Find where the given text appears and provide that cell's center as (X, Y) coordinate. 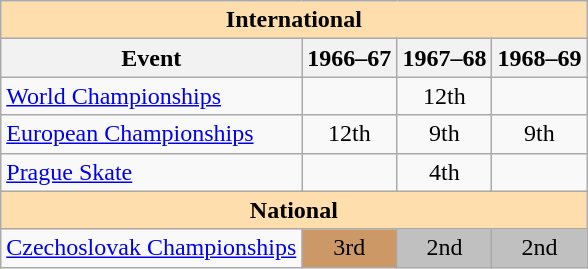
3rd (350, 248)
Prague Skate (152, 172)
Event (152, 58)
National (294, 210)
4th (444, 172)
1966–67 (350, 58)
European Championships (152, 134)
Czechoslovak Championships (152, 248)
World Championships (152, 96)
International (294, 20)
1967–68 (444, 58)
1968–69 (540, 58)
